Scan for the cell matching the given text and deliver its (X, Y) coordinate at center. 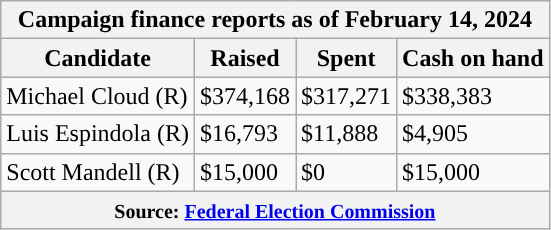
$0 (346, 172)
Scott Mandell (R) (98, 172)
Luis Espindola (R) (98, 134)
Source: Federal Election Commission (275, 210)
Campaign finance reports as of February 14, 2024 (275, 20)
Candidate (98, 58)
$317,271 (346, 96)
Raised (244, 58)
$338,383 (473, 96)
Spent (346, 58)
$11,888 (346, 134)
$374,168 (244, 96)
Cash on hand (473, 58)
$4,905 (473, 134)
$16,793 (244, 134)
Michael Cloud (R) (98, 96)
